Capture the cell that displays the provided text and extract its [x, y] central coordinate. 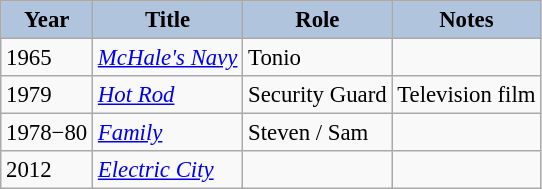
Role [318, 20]
2012 [47, 170]
Family [168, 133]
Notes [466, 20]
1979 [47, 95]
Year [47, 20]
Electric City [168, 170]
Hot Rod [168, 95]
Television film [466, 95]
Tonio [318, 58]
Steven / Sam [318, 133]
McHale's Navy [168, 58]
1978−80 [47, 133]
Title [168, 20]
Security Guard [318, 95]
1965 [47, 58]
